Detect which cell encompasses the target text, then output its [X, Y] center coordinate. 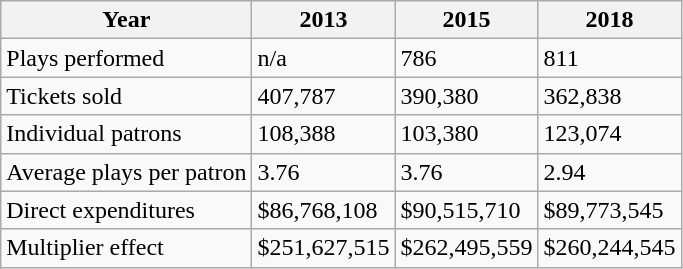
$90,515,710 [466, 210]
Direct expenditures [126, 210]
2018 [610, 20]
2015 [466, 20]
811 [610, 58]
103,380 [466, 134]
Plays performed [126, 58]
108,388 [324, 134]
362,838 [610, 96]
2.94 [610, 172]
$251,627,515 [324, 248]
$86,768,108 [324, 210]
$262,495,559 [466, 248]
123,074 [610, 134]
Multiplier effect [126, 248]
786 [466, 58]
Tickets sold [126, 96]
Average plays per patron [126, 172]
$260,244,545 [610, 248]
n/a [324, 58]
390,380 [466, 96]
$89,773,545 [610, 210]
2013 [324, 20]
407,787 [324, 96]
Individual patrons [126, 134]
Year [126, 20]
